Identify which cell holds the provided text, then report its [X, Y] central coordinate. 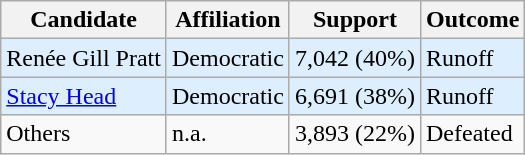
Affiliation [228, 20]
Outcome [472, 20]
Renée Gill Pratt [84, 58]
n.a. [228, 134]
Candidate [84, 20]
Stacy Head [84, 96]
6,691 (38%) [354, 96]
Others [84, 134]
3,893 (22%) [354, 134]
Defeated [472, 134]
7,042 (40%) [354, 58]
Support [354, 20]
